Identify which cell holds the provided text, then report its [X, Y] central coordinate. 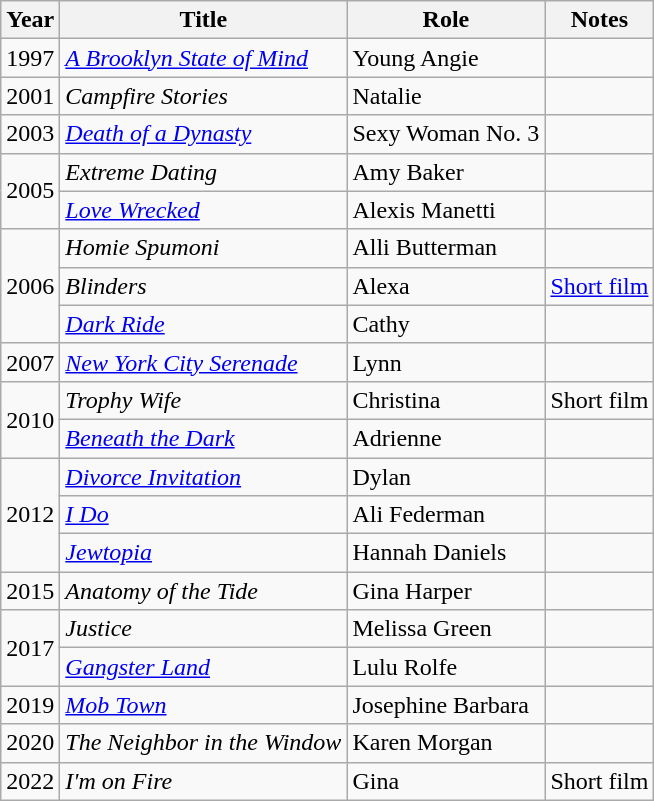
Gina Harper [446, 591]
Trophy Wife [204, 400]
I'm on Fire [204, 781]
Amy Baker [446, 172]
I Do [204, 515]
New York City Serenade [204, 362]
Year [30, 20]
Cathy [446, 324]
Mob Town [204, 705]
1997 [30, 58]
Karen Morgan [446, 743]
Lulu Rolfe [446, 667]
2003 [30, 134]
Campfire Stories [204, 96]
Dark Ride [204, 324]
Alli Butterman [446, 248]
2017 [30, 648]
Love Wrecked [204, 210]
2006 [30, 286]
Divorce Invitation [204, 477]
Role [446, 20]
Jewtopia [204, 553]
2020 [30, 743]
Death of a Dynasty [204, 134]
A Brooklyn State of Mind [204, 58]
2005 [30, 191]
2022 [30, 781]
Extreme Dating [204, 172]
Blinders [204, 286]
Natalie [446, 96]
2012 [30, 515]
Alexis Manetti [446, 210]
2001 [30, 96]
Dylan [446, 477]
Lynn [446, 362]
The Neighbor in the Window [204, 743]
Melissa Green [446, 629]
Christina [446, 400]
Sexy Woman No. 3 [446, 134]
Hannah Daniels [446, 553]
Beneath the Dark [204, 438]
Justice [204, 629]
2019 [30, 705]
Gangster Land [204, 667]
Josephine Barbara [446, 705]
Adrienne [446, 438]
Homie Spumoni [204, 248]
Anatomy of the Tide [204, 591]
Title [204, 20]
2007 [30, 362]
Young Angie [446, 58]
Gina [446, 781]
2015 [30, 591]
Notes [600, 20]
Alexa [446, 286]
2010 [30, 419]
Ali Federman [446, 515]
